Scan for the cell matching the given text and deliver its [x, y] coordinate at center. 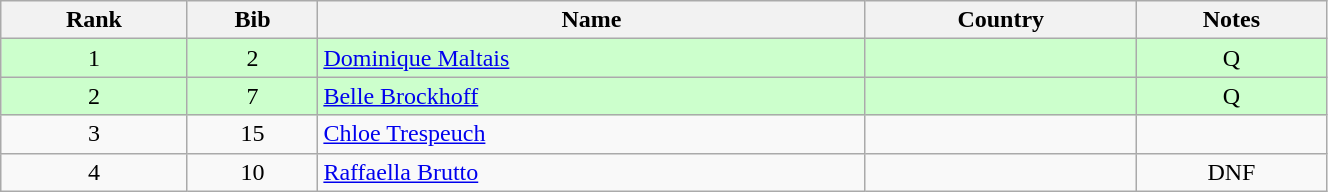
Rank [94, 20]
1 [94, 58]
10 [252, 172]
Raffaella Brutto [592, 172]
Notes [1231, 20]
Name [592, 20]
15 [252, 134]
Bib [252, 20]
Country [1000, 20]
Dominique Maltais [592, 58]
Chloe Trespeuch [592, 134]
4 [94, 172]
3 [94, 134]
DNF [1231, 172]
7 [252, 96]
Belle Brockhoff [592, 96]
